Pinpoint the cell where the given text exists, returning its (X, Y) midpoint coordinate. 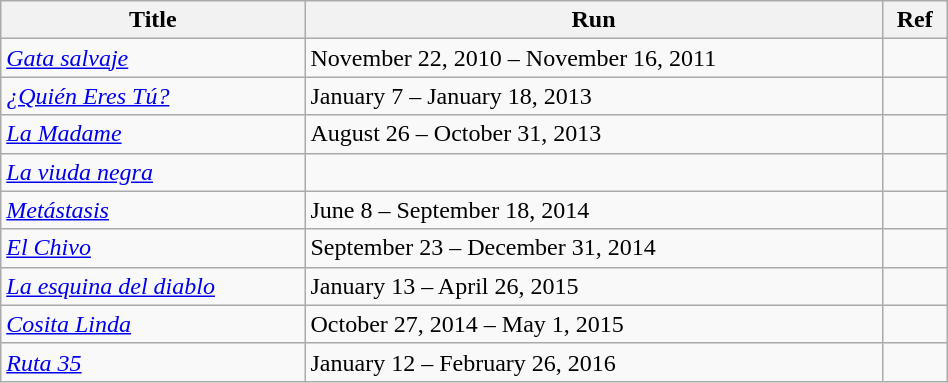
January 13 – April 26, 2015 (594, 286)
October 27, 2014 – May 1, 2015 (594, 324)
August 26 – October 31, 2013 (594, 134)
September 23 – December 31, 2014 (594, 248)
Title (153, 20)
Metástasis (153, 210)
January 7 – January 18, 2013 (594, 96)
El Chivo (153, 248)
Ruta 35 (153, 362)
November 22, 2010 – November 16, 2011 (594, 58)
Gata salvaje (153, 58)
La Madame (153, 134)
January 12 – February 26, 2016 (594, 362)
Run (594, 20)
Ref (914, 20)
La esquina del diablo (153, 286)
¿Quién Eres Tú? (153, 96)
La viuda negra (153, 172)
June 8 – September 18, 2014 (594, 210)
Cosita Linda (153, 324)
